For the text-containing cell, return its midpoint in [X, Y] coordinate format. 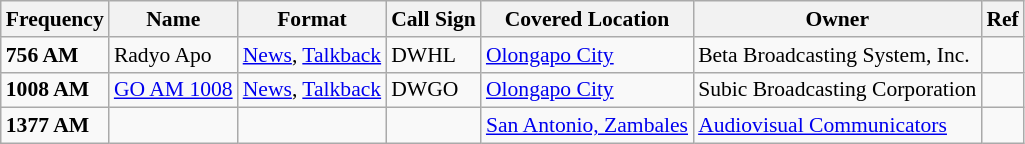
756 AM [55, 55]
Call Sign [434, 19]
Radyo Apo [174, 55]
San Antonio, Zambales [587, 126]
Format [312, 19]
Frequency [55, 19]
Audiovisual Communicators [837, 126]
Name [174, 19]
Covered Location [587, 19]
1008 AM [55, 90]
GO AM 1008 [174, 90]
Ref [1002, 19]
Subic Broadcasting Corporation [837, 90]
Beta Broadcasting System, Inc. [837, 55]
1377 AM [55, 126]
DWHL [434, 55]
Owner [837, 19]
DWGO [434, 90]
